Extract the [X, Y] coordinate from the center of the cell holding the provided text.  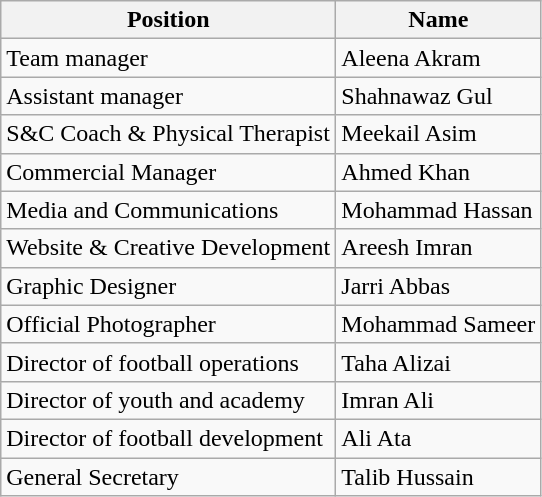
Website & Creative Development [168, 248]
Director of football development [168, 438]
Areesh Imran [438, 248]
S&C Coach & Physical Therapist [168, 134]
Mohammad Sameer [438, 324]
Ahmed Khan [438, 172]
Ali Ata [438, 438]
Position [168, 20]
Director of youth and academy [168, 400]
Media and Communications [168, 210]
Imran Ali [438, 400]
Shahnawaz Gul [438, 96]
Name [438, 20]
Director of football operations [168, 362]
Commercial Manager [168, 172]
Team manager [168, 58]
General Secretary [168, 477]
Assistant manager [168, 96]
Mohammad Hassan [438, 210]
Talib Hussain [438, 477]
Meekail Asim [438, 134]
Aleena Akram [438, 58]
Official Photographer [168, 324]
Graphic Designer [168, 286]
Taha Alizai [438, 362]
Jarri Abbas [438, 286]
